Capture the cell that displays the provided text and extract its (x, y) central coordinate. 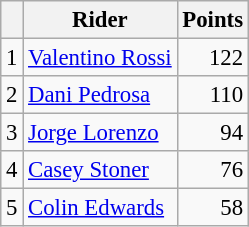
Colin Edwards (100, 208)
110 (212, 95)
Casey Stoner (100, 170)
Dani Pedrosa (100, 95)
Points (212, 20)
Valentino Rossi (100, 58)
1 (12, 58)
Rider (100, 20)
76 (212, 170)
94 (212, 133)
3 (12, 133)
122 (212, 58)
5 (12, 208)
58 (212, 208)
4 (12, 170)
2 (12, 95)
Jorge Lorenzo (100, 133)
